Provide the (x, y) coordinate of the cell's center where the given text is located.  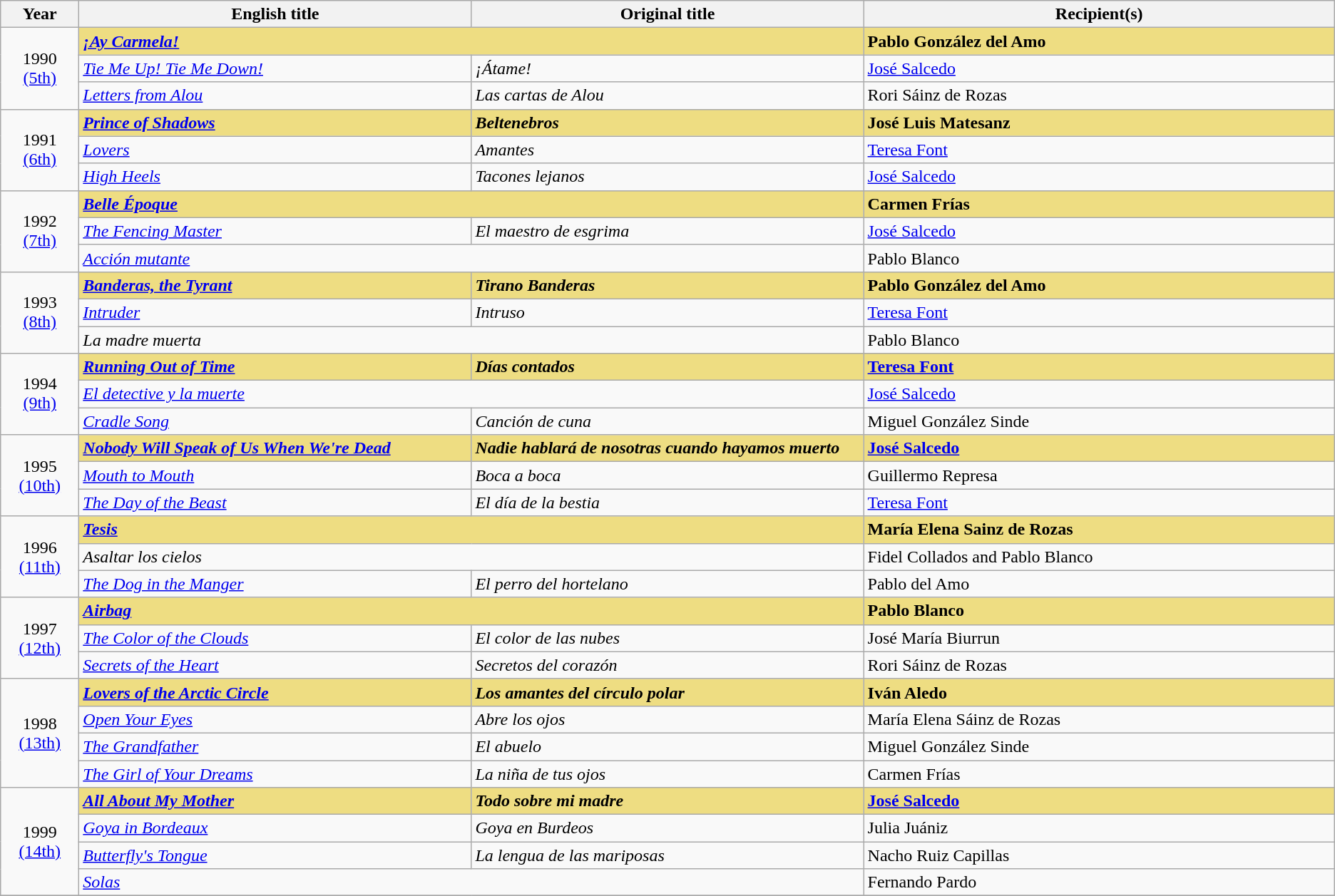
Goya in Bordeaux (275, 828)
Airbag (471, 611)
Year (40, 14)
Fidel Collados and Pablo Blanco (1099, 557)
Las cartas de Alou (667, 96)
Nacho Ruiz Capillas (1099, 855)
Nadie hablará de nosotras cuando hayamos muerto (667, 448)
Boca a boca (667, 475)
La lengua de las mariposas (667, 855)
Prince of Shadows (275, 123)
Tesis (471, 530)
Fernando Pardo (1099, 882)
1995(10th) (40, 475)
Butterfly's Tongue (275, 855)
1994(9th) (40, 394)
The Dog in the Manger (275, 584)
Intruso (667, 312)
La niña de tus ojos (667, 773)
1996(11th) (40, 557)
Nobody Will Speak of Us When We're Dead (275, 448)
Los amantes del círculo polar (667, 692)
José Luis Matesanz (1099, 123)
El perro del hortelano (667, 584)
Acción mutante (471, 258)
María Elena Sáinz de Rozas (1099, 719)
¡Ay Carmela! (471, 41)
Mouth to Mouth (275, 475)
Recipient(s) (1099, 14)
English title (275, 14)
Pablo del Amo (1099, 584)
Goya en Burdeos (667, 828)
Todo sobre mi madre (667, 801)
El maestro de esgrima (667, 231)
Cradle Song (275, 421)
The Fencing Master (275, 231)
1993(8th) (40, 312)
Secretos del corazón (667, 665)
Guillermo Represa (1099, 475)
Belle Époque (471, 204)
Julia Juániz (1099, 828)
El día de la bestia (667, 503)
1999(14th) (40, 842)
Canción de cuna (667, 421)
Tacones lejanos (667, 177)
Lovers of the Arctic Circle (275, 692)
Original title (667, 14)
Lovers (275, 150)
José María Biurrun (1099, 638)
Running Out of Time (275, 367)
Tirano Banderas (667, 285)
Tie Me Up! Tie Me Down! (275, 68)
Banderas, the Tyrant (275, 285)
Amantes (667, 150)
The Color of the Clouds (275, 638)
The Day of the Beast (275, 503)
El color de las nubes (667, 638)
Beltenebros (667, 123)
Asaltar los cielos (471, 557)
The Girl of Your Dreams (275, 773)
High Heels (275, 177)
1992(7th) (40, 231)
The Grandfather (275, 746)
1991(6th) (40, 150)
El detective y la muerte (471, 394)
Iván Aledo (1099, 692)
Solas (471, 882)
1997(12th) (40, 638)
Letters from Alou (275, 96)
Secrets of the Heart (275, 665)
Días contados (667, 367)
1998(13th) (40, 733)
Intruder (275, 312)
¡Átame! (667, 68)
La madre muerta (471, 340)
María Elena Sainz de Rozas (1099, 530)
Open Your Eyes (275, 719)
All About My Mother (275, 801)
1990(5th) (40, 68)
Abre los ojos (667, 719)
El abuelo (667, 746)
